Return (X, Y) of the center of cell containing provided text 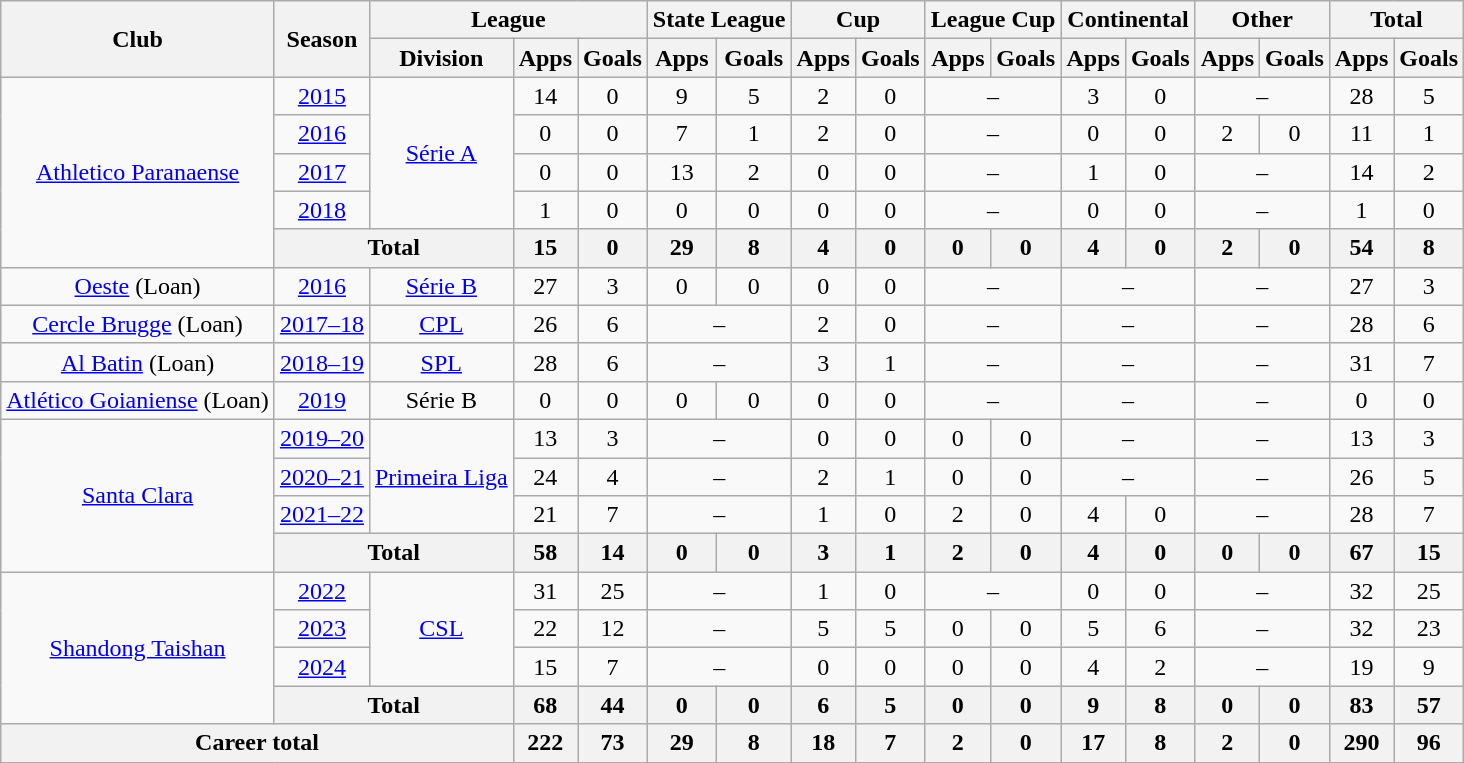
CSL (441, 629)
12 (613, 629)
Season (322, 39)
2022 (322, 591)
23 (1429, 629)
CPL (441, 324)
57 (1429, 705)
Club (138, 39)
96 (1429, 743)
Série A (441, 153)
Atlético Goianiense (Loan) (138, 400)
SPL (441, 362)
17 (1093, 743)
Career total (257, 743)
2020–21 (322, 477)
2024 (322, 667)
Oeste (Loan) (138, 286)
Division (441, 58)
Cercle Brugge (Loan) (138, 324)
2017 (322, 172)
Primeira Liga (441, 476)
73 (613, 743)
Continental (1128, 20)
11 (1361, 134)
18 (823, 743)
2021–22 (322, 515)
24 (545, 477)
68 (545, 705)
2019 (322, 400)
22 (545, 629)
2017–18 (322, 324)
Shandong Taishan (138, 648)
2018 (322, 210)
222 (545, 743)
290 (1361, 743)
2018–19 (322, 362)
21 (545, 515)
2015 (322, 96)
19 (1361, 667)
Athletico Paranaense (138, 172)
State League (719, 20)
Cup (858, 20)
Other (1262, 20)
58 (545, 553)
83 (1361, 705)
Santa Clara (138, 495)
2019–20 (322, 438)
Al Batin (Loan) (138, 362)
League (508, 20)
44 (613, 705)
League Cup (993, 20)
2023 (322, 629)
54 (1361, 248)
67 (1361, 553)
